Extract the [x, y] coordinate from the center of the cell holding the provided text.  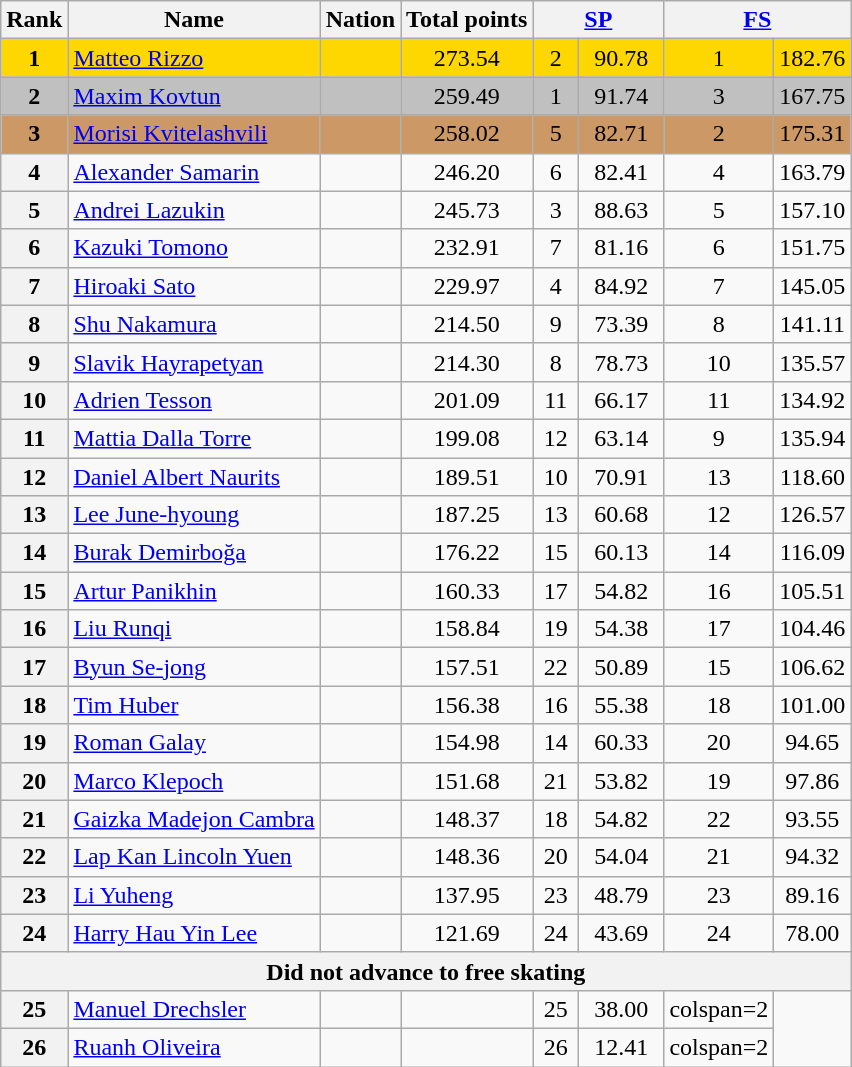
182.76 [812, 58]
Hiroaki Sato [194, 286]
Kazuki Tomono [194, 248]
157.10 [812, 210]
Roman Galay [194, 743]
273.54 [467, 58]
160.33 [467, 591]
259.49 [467, 96]
89.16 [812, 895]
43.69 [622, 933]
Adrien Tesson [194, 400]
187.25 [467, 515]
Rank [34, 20]
Ruanh Oliveira [194, 1047]
245.73 [467, 210]
84.92 [622, 286]
82.41 [622, 172]
229.97 [467, 286]
60.68 [622, 515]
167.75 [812, 96]
148.37 [467, 819]
116.09 [812, 553]
189.51 [467, 477]
Matteo Rizzo [194, 58]
SP [598, 20]
148.36 [467, 857]
Shu Nakamura [194, 324]
Mattia Dalla Torre [194, 438]
Nation [360, 20]
81.16 [622, 248]
82.71 [622, 134]
101.00 [812, 705]
Andrei Lazukin [194, 210]
157.51 [467, 667]
53.82 [622, 781]
175.31 [812, 134]
88.63 [622, 210]
154.98 [467, 743]
Total points [467, 20]
151.68 [467, 781]
126.57 [812, 515]
78.00 [812, 933]
163.79 [812, 172]
Alexander Samarin [194, 172]
214.50 [467, 324]
Slavik Hayrapetyan [194, 362]
70.91 [622, 477]
106.62 [812, 667]
141.11 [812, 324]
Gaizka Madejon Cambra [194, 819]
93.55 [812, 819]
Name [194, 20]
246.20 [467, 172]
145.05 [812, 286]
Liu Runqi [194, 629]
201.09 [467, 400]
Tim Huber [194, 705]
121.69 [467, 933]
135.57 [812, 362]
60.33 [622, 743]
Did not advance to free skating [426, 971]
156.38 [467, 705]
63.14 [622, 438]
55.38 [622, 705]
151.75 [812, 248]
Harry Hau Yin Lee [194, 933]
118.60 [812, 477]
105.51 [812, 591]
Artur Panikhin [194, 591]
214.30 [467, 362]
Burak Demirboğa [194, 553]
Li Yuheng [194, 895]
12.41 [622, 1047]
137.95 [467, 895]
38.00 [622, 1009]
66.17 [622, 400]
Marco Klepoch [194, 781]
Manuel Drechsler [194, 1009]
Morisi Kvitelashvili [194, 134]
50.89 [622, 667]
199.08 [467, 438]
Daniel Albert Naurits [194, 477]
54.38 [622, 629]
232.91 [467, 248]
158.84 [467, 629]
Lap Kan Lincoln Yuen [194, 857]
Lee June-hyoung [194, 515]
90.78 [622, 58]
134.92 [812, 400]
94.65 [812, 743]
48.79 [622, 895]
135.94 [812, 438]
60.13 [622, 553]
78.73 [622, 362]
73.39 [622, 324]
258.02 [467, 134]
94.32 [812, 857]
91.74 [622, 96]
176.22 [467, 553]
104.46 [812, 629]
Byun Se-jong [194, 667]
FS [758, 20]
Maxim Kovtun [194, 96]
97.86 [812, 781]
54.04 [622, 857]
